Identify which cell holds the provided text, then report its [x, y] central coordinate. 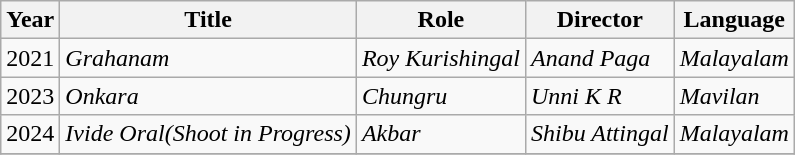
2023 [30, 96]
Anand Paga [600, 58]
Title [208, 20]
2024 [30, 134]
Role [440, 20]
Onkara [208, 96]
Ivide Oral(Shoot in Progress) [208, 134]
Akbar [440, 134]
Year [30, 20]
Mavilan [734, 96]
Grahanam [208, 58]
Shibu Attingal [600, 134]
Language [734, 20]
Unni K R [600, 96]
Director [600, 20]
Chungru [440, 96]
Roy Kurishingal [440, 58]
2021 [30, 58]
